Locate the cell with the specified text and output its (X, Y) center coordinate. 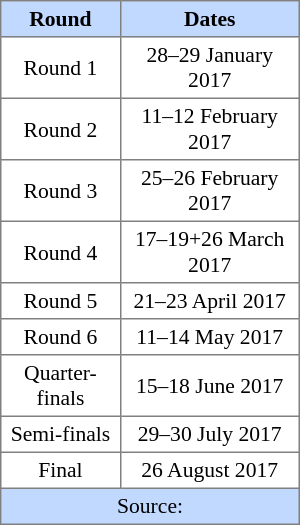
Quarter-finals (60, 386)
Dates (210, 19)
11–12 February 2017 (210, 129)
Final (60, 470)
Round 6 (60, 337)
Round (60, 19)
Source: (150, 506)
Round 3 (60, 191)
15–18 June 2017 (210, 386)
Round 1 (60, 68)
29–30 July 2017 (210, 434)
Semi-finals (60, 434)
11–14 May 2017 (210, 337)
25–26 February 2017 (210, 191)
21–23 April 2017 (210, 301)
Round 2 (60, 129)
26 August 2017 (210, 470)
28–29 January 2017 (210, 68)
Round 5 (60, 301)
17–19+26 March 2017 (210, 252)
Round 4 (60, 252)
